Output the [x, y] coordinate of the center of the cell containing the given text.  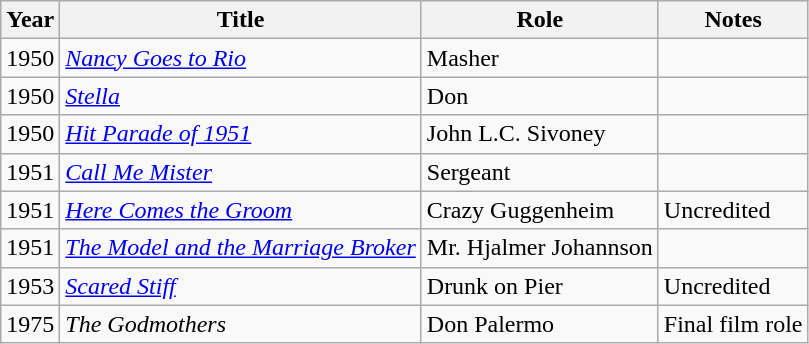
Year [30, 20]
Here Comes the Groom [240, 210]
Scared Stiff [240, 286]
1953 [30, 286]
Notes [733, 20]
Role [540, 20]
Don [540, 96]
Don Palermo [540, 324]
Call Me Mister [240, 172]
Nancy Goes to Rio [240, 58]
Mr. Hjalmer Johannson [540, 248]
John L.C. Sivoney [540, 134]
Hit Parade of 1951 [240, 134]
Masher [540, 58]
Sergeant [540, 172]
1975 [30, 324]
The Godmothers [240, 324]
Crazy Guggenheim [540, 210]
The Model and the Marriage Broker [240, 248]
Final film role [733, 324]
Stella [240, 96]
Title [240, 20]
Drunk on Pier [540, 286]
